Return [X, Y] of the center of cell containing provided text 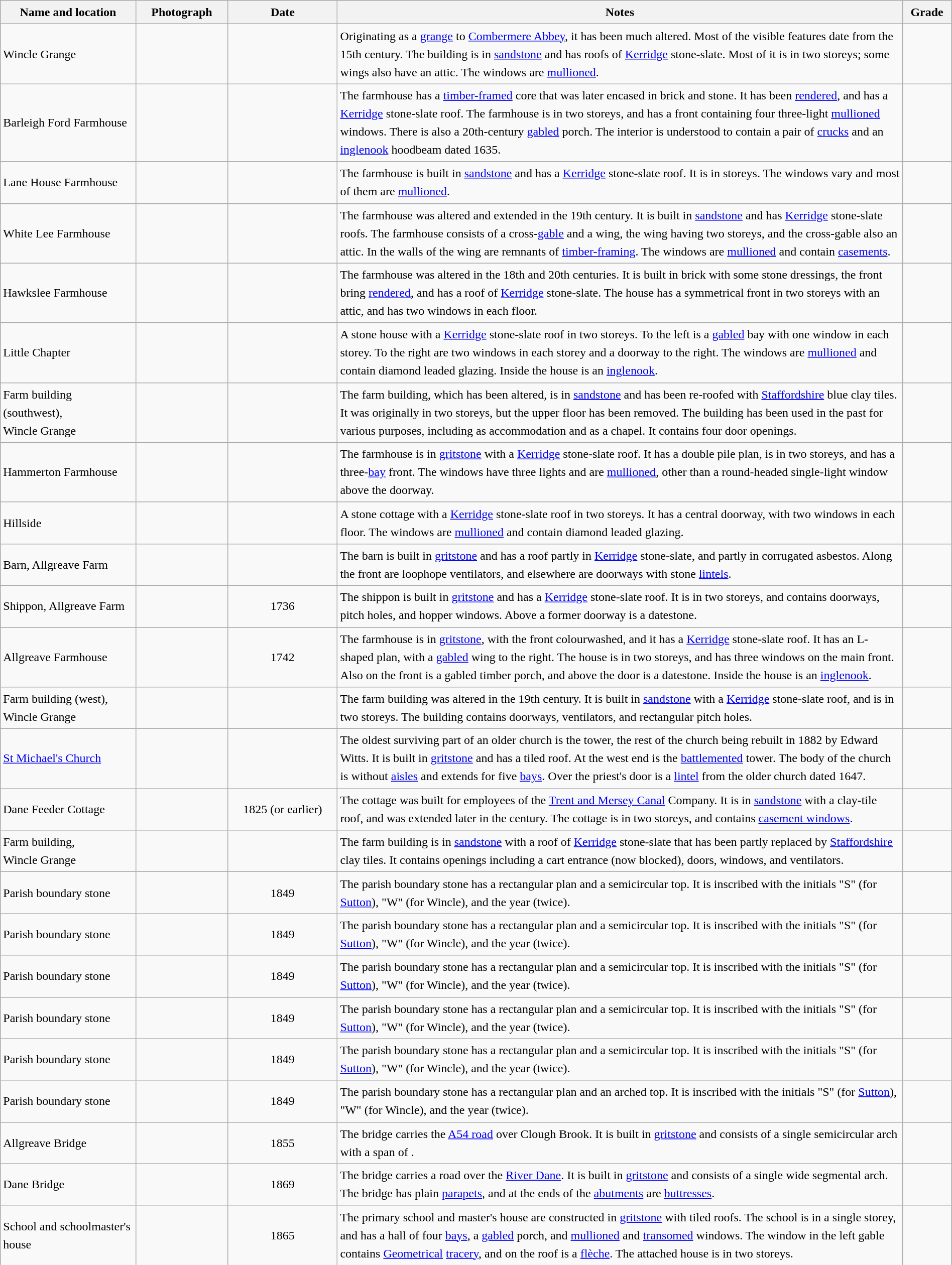
The bridge carries the A54 road over Clough Brook. It is built in gritstone and consists of a single semicircular arch with a span of . [620, 1143]
Wincle Grange [68, 54]
The farmhouse is built in sandstone and has a Kerridge stone-slate roof. It is in storeys. The windows vary and most of them are mullioned. [620, 183]
White Lee Farmhouse [68, 233]
Farm building (west),Wincle Grange [68, 708]
Farm building (southwest),Wincle Grange [68, 413]
Dane Feeder Cottage [68, 809]
School and schoolmaster's house [68, 1235]
Grade [927, 12]
1825 (or earlier) [283, 809]
Farm building,Wincle Grange [68, 851]
Barn, Allgreave Farm [68, 564]
1742 [283, 658]
Allgreave Farmhouse [68, 658]
1736 [283, 606]
Hammerton Farmhouse [68, 472]
Little Chapter [68, 352]
Date [283, 12]
Barleigh Ford Farmhouse [68, 122]
Hawkslee Farmhouse [68, 293]
Lane House Farmhouse [68, 183]
1865 [283, 1235]
Shippon, Allgreave Farm [68, 606]
1855 [283, 1143]
Name and location [68, 12]
St Michael's Church [68, 759]
Photograph [182, 12]
Notes [620, 12]
Allgreave Bridge [68, 1143]
Hillside [68, 523]
1869 [283, 1185]
Dane Bridge [68, 1185]
